Scan for the cell matching the given text and deliver its [x, y] coordinate at center. 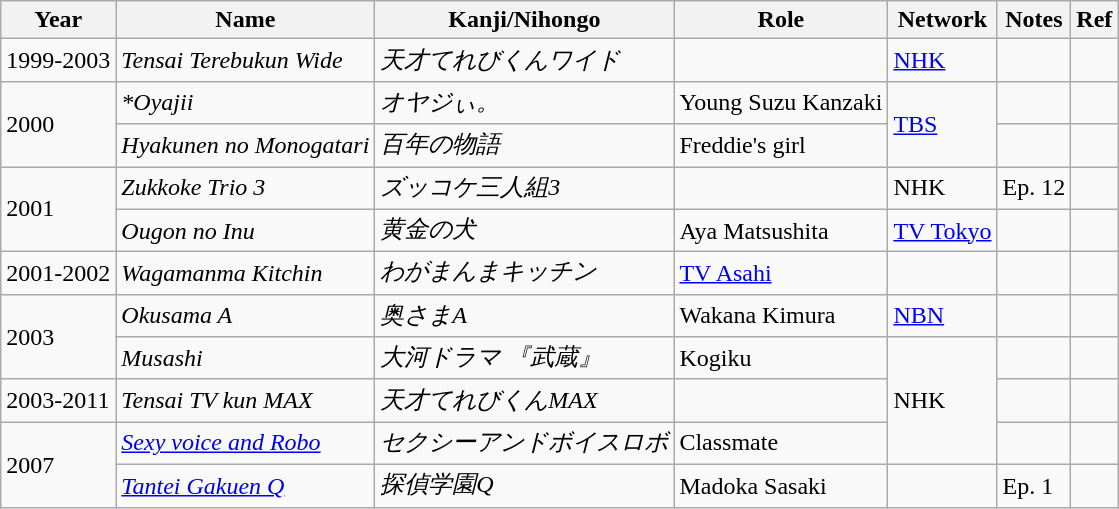
Wakana Kimura [781, 316]
1999-2003 [58, 60]
Tensai TV kun MAX [246, 400]
2001-2002 [58, 274]
Young Suzu Kanzaki [781, 102]
Notes [1034, 20]
探偵学園Q [524, 486]
黄金の犬 [524, 230]
TV Asahi [781, 274]
Tantei Gakuen Q [246, 486]
Madoka Sasaki [781, 486]
Ep. 1 [1034, 486]
わがまんまキッチン [524, 274]
2003-2011 [58, 400]
2000 [58, 124]
TV Tokyo [942, 230]
百年の物語 [524, 146]
2003 [58, 336]
*Oyajii [246, 102]
Year [58, 20]
大河ドラマ 『武蔵』 [524, 358]
NBN [942, 316]
Sexy voice and Robo [246, 444]
オヤジぃ。 [524, 102]
Ref [1094, 20]
奥さまA [524, 316]
Aya Matsushita [781, 230]
Zukkoke Trio 3 [246, 188]
Tensai Terebukun Wide [246, 60]
Kanji/Nihongo [524, 20]
ズッコケ三人組3 [524, 188]
Musashi [246, 358]
2007 [58, 464]
Wagamanma Kitchin [246, 274]
2001 [58, 208]
セクシーアンドボイスロボ [524, 444]
Classmate [781, 444]
Freddie's girl [781, 146]
TBS [942, 124]
天才てれびくんワイド [524, 60]
Kogiku [781, 358]
Name [246, 20]
天才てれびくんMAX [524, 400]
Okusama A [246, 316]
Hyakunen no Monogatari [246, 146]
Ougon no Inu [246, 230]
Network [942, 20]
Ep. 12 [1034, 188]
Role [781, 20]
